Pinpoint the cell where the given text exists, returning its (x, y) midpoint coordinate. 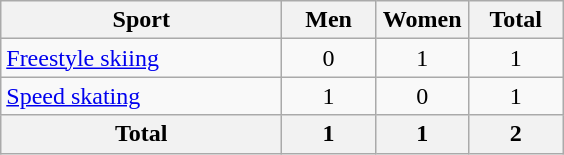
Speed skating (142, 96)
Men (329, 20)
Sport (142, 20)
2 (516, 134)
Women (422, 20)
Freestyle skiing (142, 58)
